From the cell containing the given text, extract its center point as [X, Y] coordinate. 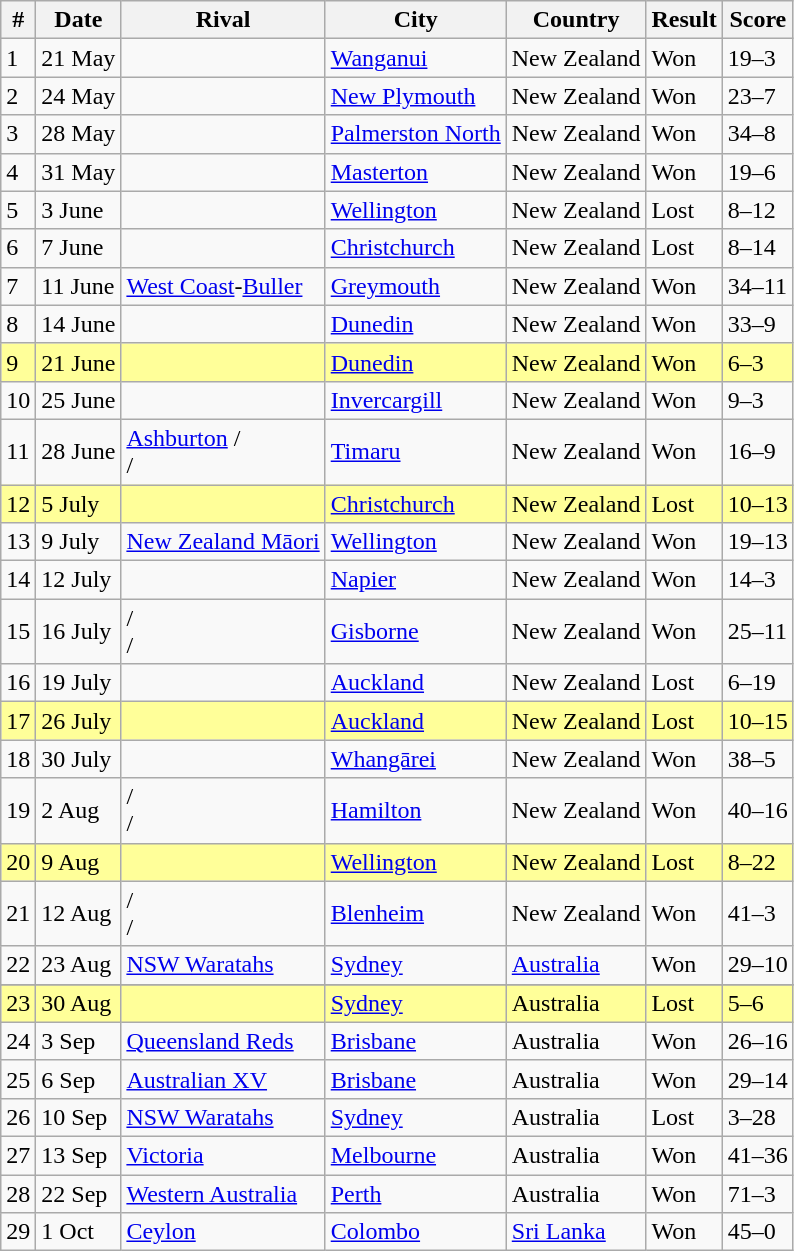
18 [18, 759]
2 [18, 96]
3 [18, 134]
New Plymouth [416, 96]
7 June [78, 248]
28 [18, 1193]
8 [18, 324]
45–0 [758, 1232]
15 [18, 632]
26 [18, 1117]
25–11 [758, 632]
10–13 [758, 503]
25 [18, 1079]
Napier [416, 580]
Colombo [416, 1232]
Australian XV [223, 1079]
Wanganui [416, 58]
11 June [78, 286]
38–5 [758, 759]
26–16 [758, 1041]
3–28 [758, 1117]
21 [18, 914]
Queensland Reds [223, 1041]
11 [18, 452]
Gisborne [416, 632]
Sri Lanka [576, 1232]
Date [78, 20]
41–3 [758, 914]
12 Aug [78, 914]
13 [18, 542]
8–14 [758, 248]
Palmerston North [416, 134]
Western Australia [223, 1193]
30 Aug [78, 1003]
25 June [78, 400]
27 [18, 1155]
Melbourne [416, 1155]
Rival [223, 20]
12 [18, 503]
34–8 [758, 134]
6–19 [758, 683]
8–22 [758, 862]
Country [576, 20]
22 Sep [78, 1193]
21 May [78, 58]
26 July [78, 721]
7 [18, 286]
Invercargill [416, 400]
23 Aug [78, 965]
5 July [78, 503]
1 Oct [78, 1232]
9 July [78, 542]
19 July [78, 683]
Ashburton / / [223, 452]
2 Aug [78, 810]
19–13 [758, 542]
10 Sep [78, 1117]
6–3 [758, 362]
24 May [78, 96]
40–16 [758, 810]
31 May [78, 172]
Ceylon [223, 1232]
Blenheim [416, 914]
Masterton [416, 172]
10–15 [758, 721]
5–6 [758, 1003]
9–3 [758, 400]
9 [18, 362]
5 [18, 210]
3 Sep [78, 1041]
9 Aug [78, 862]
23–7 [758, 96]
29–10 [758, 965]
71–3 [758, 1193]
4 [18, 172]
12 July [78, 580]
3 June [78, 210]
14–3 [758, 580]
West Coast-Buller [223, 286]
13 Sep [78, 1155]
Greymouth [416, 286]
Hamilton [416, 810]
6 Sep [78, 1079]
Victoria [223, 1155]
16 July [78, 632]
16 [18, 683]
20 [18, 862]
34–11 [758, 286]
16–9 [758, 452]
City [416, 20]
41–36 [758, 1155]
6 [18, 248]
14 [18, 580]
33–9 [758, 324]
19–6 [758, 172]
28 May [78, 134]
8–12 [758, 210]
29–14 [758, 1079]
Timaru [416, 452]
Whangārei [416, 759]
30 July [78, 759]
# [18, 20]
22 [18, 965]
New Zealand Māori [223, 542]
14 June [78, 324]
19 [18, 810]
1 [18, 58]
Result [684, 20]
28 June [78, 452]
Perth [416, 1193]
17 [18, 721]
29 [18, 1232]
19–3 [758, 58]
23 [18, 1003]
24 [18, 1041]
Score [758, 20]
21 June [78, 362]
10 [18, 400]
